From the cell containing the given text, extract its center point as (x, y) coordinate. 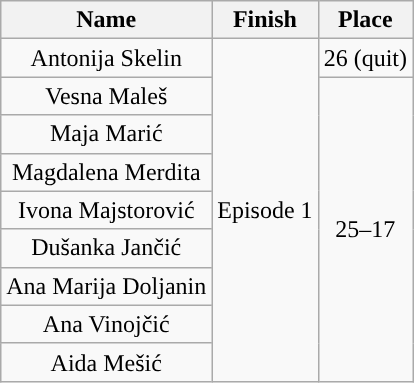
Ana Marija Doljanin (106, 286)
Ivona Majstorović (106, 210)
Magdalena Merdita (106, 172)
Aida Mešić (106, 362)
Antonija Skelin (106, 58)
26 (quit) (365, 58)
Name (106, 20)
Ana Vinojčić (106, 324)
Finish (265, 20)
Dušanka Jančić (106, 248)
Vesna Maleš (106, 96)
25–17 (365, 229)
Maja Marić (106, 134)
Episode 1 (265, 210)
Place (365, 20)
